Pinpoint the cell where the given text exists, returning its [X, Y] midpoint coordinate. 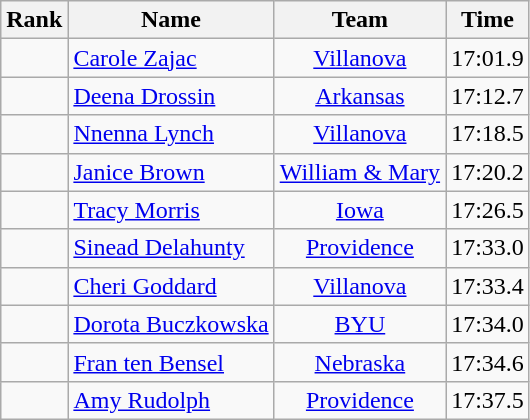
Name [171, 20]
Tracy Morris [171, 210]
17:12.7 [488, 96]
Sinead Delahunty [171, 248]
Carole Zajac [171, 58]
Iowa [360, 210]
17:34.6 [488, 362]
Cheri Goddard [171, 286]
Deena Drossin [171, 96]
17:34.0 [488, 324]
William & Mary [360, 172]
17:18.5 [488, 134]
Amy Rudolph [171, 400]
Nnenna Lynch [171, 134]
17:37.5 [488, 400]
Time [488, 20]
Nebraska [360, 362]
17:26.5 [488, 210]
BYU [360, 324]
Janice Brown [171, 172]
17:33.0 [488, 248]
17:20.2 [488, 172]
Dorota Buczkowska [171, 324]
Fran ten Bensel [171, 362]
Rank [34, 20]
Team [360, 20]
17:01.9 [488, 58]
Arkansas [360, 96]
17:33.4 [488, 286]
